Provide the [X, Y] coordinate of the cell's center where the given text is located.  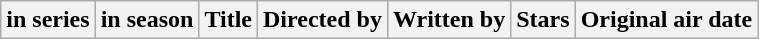
Original air date [666, 20]
in season [147, 20]
in series [48, 20]
Title [228, 20]
Directed by [323, 20]
Stars [543, 20]
Written by [448, 20]
